Provide the [X, Y] coordinate of the cell's center where the given text is located.  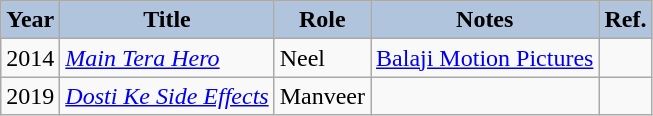
Year [30, 20]
Manveer [322, 96]
Ref. [626, 20]
Role [322, 20]
Balaji Motion Pictures [485, 58]
Notes [485, 20]
2014 [30, 58]
Dosti Ke Side Effects [167, 96]
Title [167, 20]
2019 [30, 96]
Neel [322, 58]
Main Tera Hero [167, 58]
